Return (x, y) of the center of cell containing provided text 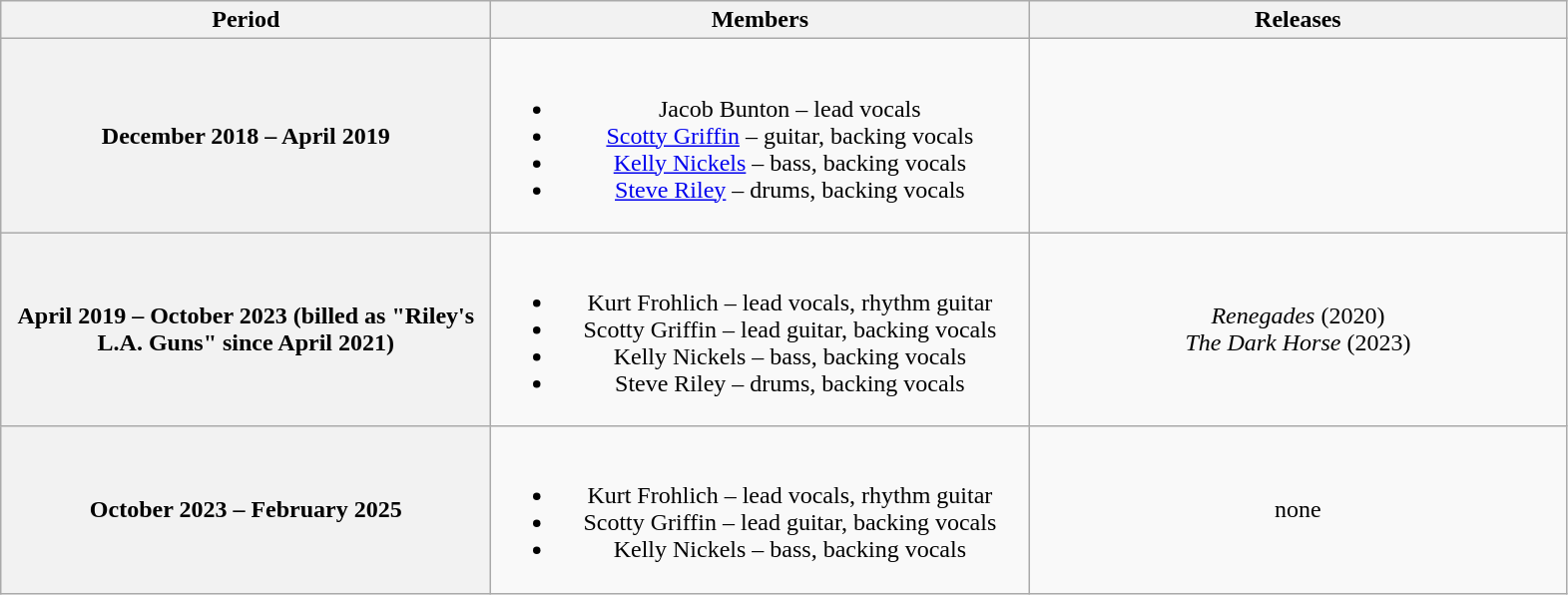
Releases (1298, 20)
Renegades (2020)The Dark Horse (2023) (1298, 329)
Members (761, 20)
none (1298, 509)
Kurt Frohlich – lead vocals, rhythm guitarScotty Griffin – lead guitar, backing vocalsKelly Nickels – bass, backing vocals (761, 509)
Period (246, 20)
December 2018 – April 2019 (246, 136)
October 2023 – February 2025 (246, 509)
Jacob Bunton – lead vocalsScotty Griffin – guitar, backing vocalsKelly Nickels – bass, backing vocalsSteve Riley – drums, backing vocals (761, 136)
April 2019 – October 2023 (billed as "Riley's L.A. Guns" since April 2021) (246, 329)
